Return (X, Y) of the center of cell containing provided text 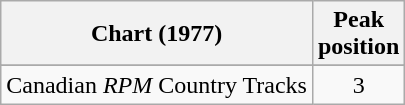
Canadian RPM Country Tracks (157, 85)
3 (358, 85)
Peakposition (358, 34)
Chart (1977) (157, 34)
